Capture the cell that displays the provided text and extract its (x, y) central coordinate. 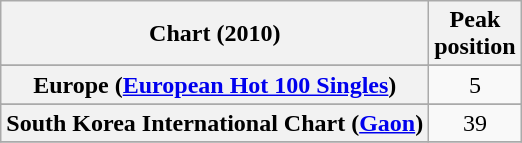
Chart (2010) (215, 34)
Peakposition (475, 34)
5 (475, 85)
Europe (European Hot 100 Singles) (215, 85)
South Korea International Chart (Gaon) (215, 123)
39 (475, 123)
